Capture the cell that displays the provided text and extract its [X, Y] central coordinate. 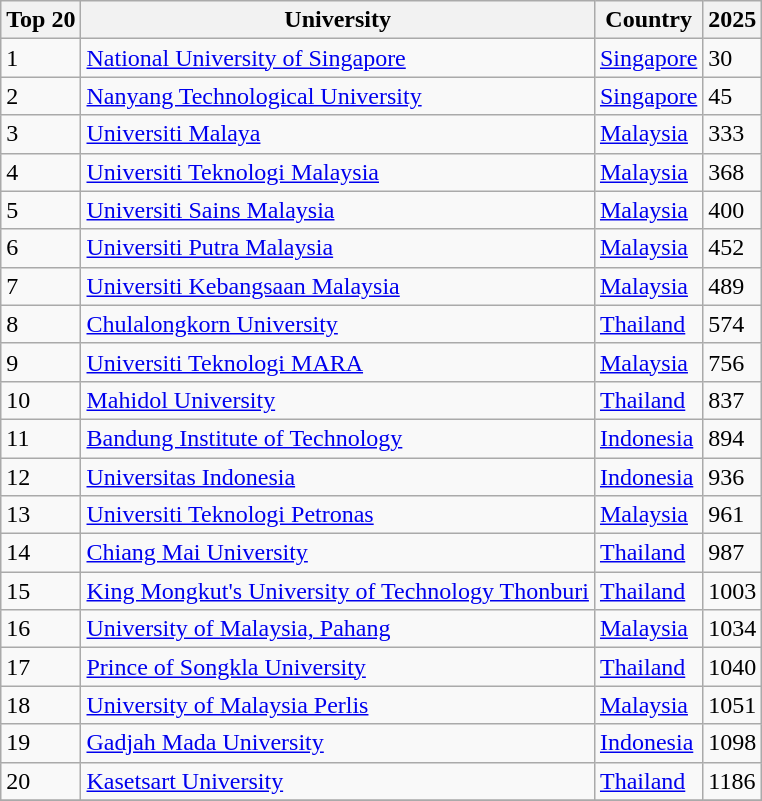
Chulalongkorn University [338, 324]
20 [41, 781]
Universiti Malaya [338, 134]
936 [732, 477]
837 [732, 400]
452 [732, 248]
2025 [732, 20]
Universiti Sains Malaysia [338, 210]
1 [41, 58]
University of Malaysia Perlis [338, 705]
11 [41, 438]
7 [41, 286]
Prince of Songkla University [338, 667]
13 [41, 515]
Country [648, 20]
6 [41, 248]
2 [41, 96]
1040 [732, 667]
1034 [732, 629]
Bandung Institute of Technology [338, 438]
961 [732, 515]
15 [41, 591]
University [338, 20]
1186 [732, 781]
17 [41, 667]
30 [732, 58]
756 [732, 362]
Universiti Teknologi Malaysia [338, 172]
3 [41, 134]
Universiti Putra Malaysia [338, 248]
Universiti Kebangsaan Malaysia [338, 286]
Universiti Teknologi MARA [338, 362]
368 [732, 172]
14 [41, 553]
1098 [732, 743]
16 [41, 629]
4 [41, 172]
9 [41, 362]
National University of Singapore [338, 58]
400 [732, 210]
Top 20 [41, 20]
1051 [732, 705]
574 [732, 324]
489 [732, 286]
Universitas Indonesia [338, 477]
University of Malaysia, Pahang [338, 629]
894 [732, 438]
8 [41, 324]
5 [41, 210]
19 [41, 743]
10 [41, 400]
Gadjah Mada University [338, 743]
Universiti Teknologi Petronas [338, 515]
987 [732, 553]
Mahidol University [338, 400]
Nanyang Technological University [338, 96]
1003 [732, 591]
18 [41, 705]
45 [732, 96]
12 [41, 477]
Kasetsart University [338, 781]
King Mongkut's University of Technology Thonburi [338, 591]
Chiang Mai University [338, 553]
333 [732, 134]
